Scan for the cell matching the given text and deliver its (X, Y) coordinate at center. 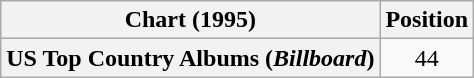
US Top Country Albums (Billboard) (190, 58)
44 (427, 58)
Chart (1995) (190, 20)
Position (427, 20)
